Identify which cell holds the provided text, then report its [x, y] central coordinate. 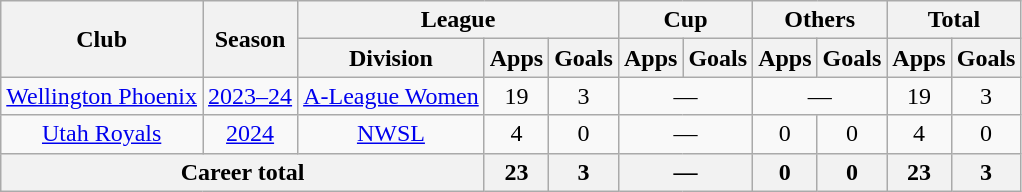
Season [250, 39]
A-League Women [392, 96]
2023–24 [250, 96]
NWSL [392, 134]
Club [102, 39]
Wellington Phoenix [102, 96]
Career total [242, 172]
Utah Royals [102, 134]
Cup [685, 20]
Division [392, 58]
Others [820, 20]
Total [954, 20]
2024 [250, 134]
League [458, 20]
